Identify which cell holds the provided text, then report its [X, Y] central coordinate. 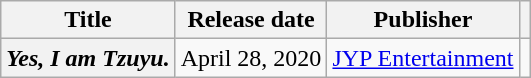
April 28, 2020 [251, 58]
Yes, I am Tzuyu. [88, 58]
Publisher [423, 20]
JYP Entertainment [423, 58]
Title [88, 20]
Release date [251, 20]
